Return the (x, y) coordinate for the center point of the cell that contains the specified text.  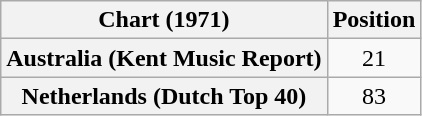
83 (374, 96)
Netherlands (Dutch Top 40) (164, 96)
Position (374, 20)
Australia (Kent Music Report) (164, 58)
21 (374, 58)
Chart (1971) (164, 20)
